Capture the cell that displays the provided text and extract its [X, Y] central coordinate. 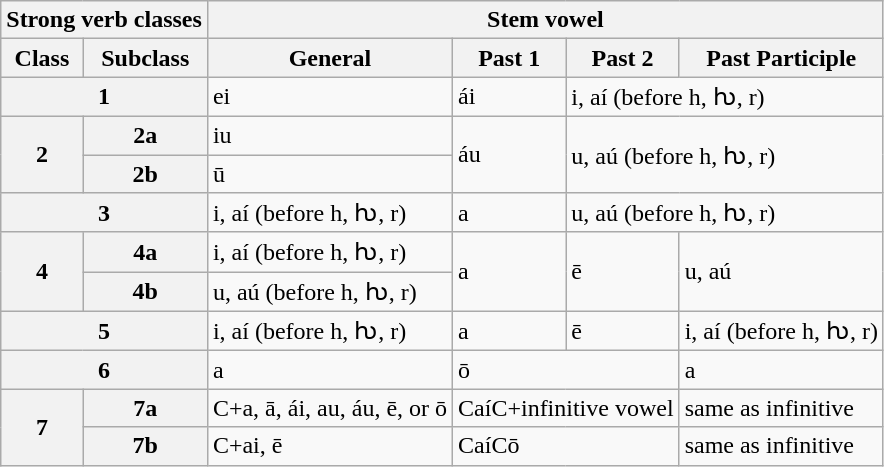
2b [145, 173]
u, aú [781, 272]
ái [510, 97]
3 [104, 213]
iu [330, 135]
Past 1 [510, 58]
C+a, ā, ái, au, áu, ē, or ō [330, 408]
General [330, 58]
4a [145, 252]
7 [42, 427]
2 [42, 154]
ū [330, 173]
CaíCō [566, 446]
4b [145, 292]
Stem vowel [545, 20]
1 [104, 97]
Class [42, 58]
7a [145, 408]
Strong verb classes [104, 20]
Subclass [145, 58]
5 [104, 331]
C+ai, ē [330, 446]
2a [145, 135]
áu [510, 154]
Past 2 [622, 58]
ō [566, 370]
Past Participle [781, 58]
CaíC+infinitive vowel [566, 408]
6 [104, 370]
4 [42, 272]
ei [330, 97]
7b [145, 446]
